Output the (X, Y) coordinate of the center of the cell containing the given text.  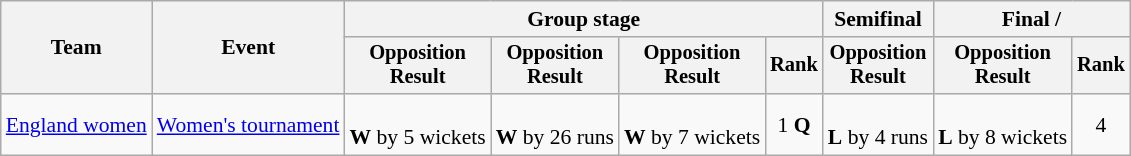
L by 8 wickets (1002, 124)
W by 26 runs (555, 124)
Event (248, 48)
Final / (1032, 19)
Group stage (583, 19)
Team (76, 48)
Semifinal (878, 19)
1 Q (794, 124)
L by 4 runs (878, 124)
W by 7 wickets (692, 124)
W by 5 wickets (417, 124)
4 (1101, 124)
Women's tournament (248, 124)
England women (76, 124)
